Locate the cell with the specified text and output its (x, y) center coordinate. 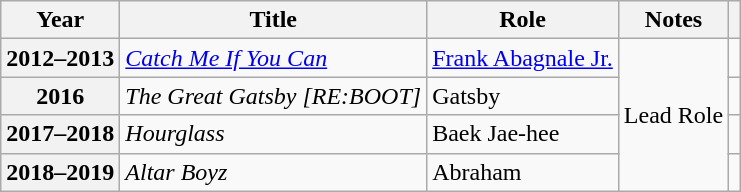
2012–2013 (60, 58)
Baek Jae-hee (523, 134)
Abraham (523, 172)
Catch Me If You Can (274, 58)
The Great Gatsby [RE:BOOT] (274, 96)
Frank Abagnale Jr. (523, 58)
2017–2018 (60, 134)
2018–2019 (60, 172)
Hourglass (274, 134)
Gatsby (523, 96)
Notes (673, 20)
Year (60, 20)
Altar Boyz (274, 172)
Role (523, 20)
Title (274, 20)
Lead Role (673, 115)
2016 (60, 96)
